Locate the cell with the specified text and output its [X, Y] center coordinate. 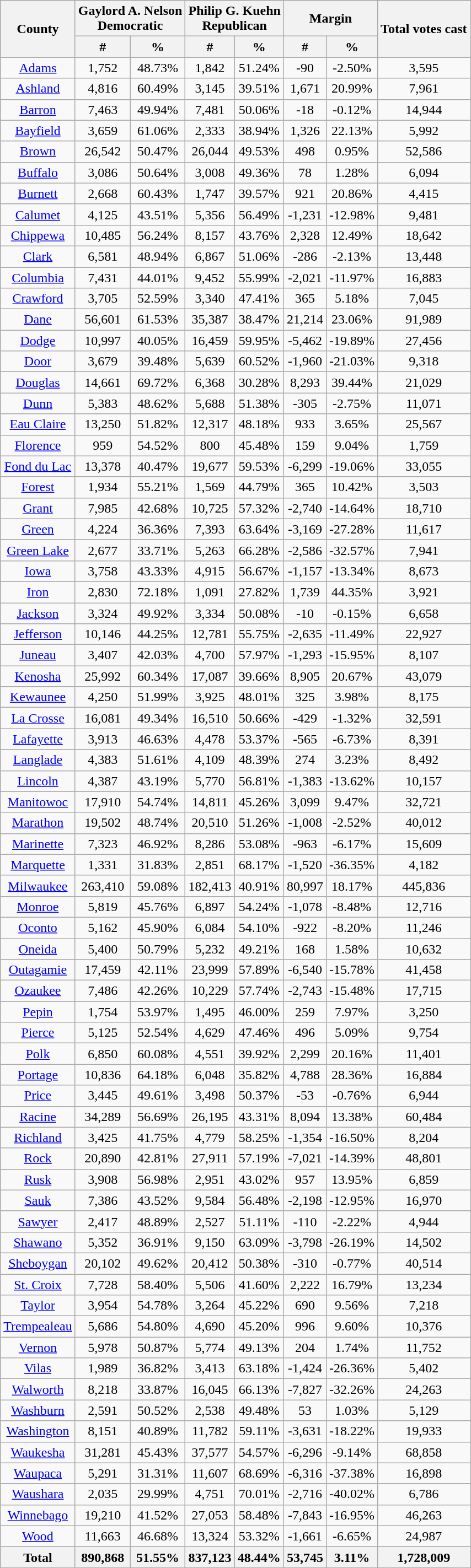
53.97% [158, 1012]
16,884 [424, 1075]
3,250 [424, 1012]
43,079 [424, 676]
43.76% [259, 235]
31.31% [158, 1473]
3,407 [103, 655]
7,218 [424, 1306]
-26.36% [352, 1368]
59.08% [158, 886]
33,055 [424, 466]
5,129 [424, 1410]
Jefferson [38, 634]
-1,157 [304, 571]
-15.78% [352, 970]
5,992 [424, 131]
496 [304, 1033]
-1,383 [304, 781]
63.09% [259, 1242]
3,445 [103, 1096]
49.53% [259, 152]
6,786 [424, 1494]
Adams [38, 68]
27,053 [210, 1515]
43.52% [158, 1200]
50.64% [158, 173]
168 [304, 949]
Wood [38, 1536]
49.92% [158, 613]
35.82% [259, 1075]
Langlade [38, 760]
63.18% [259, 1368]
-15.48% [352, 991]
6,859 [424, 1179]
48.01% [259, 697]
1.74% [352, 1348]
Bayfield [38, 131]
7,431 [103, 277]
66.13% [259, 1389]
68,858 [424, 1452]
5,400 [103, 949]
-2,021 [304, 277]
2,035 [103, 1494]
Fond du Lac [38, 466]
17,087 [210, 676]
-3,631 [304, 1431]
-429 [304, 718]
23,999 [210, 970]
63.64% [259, 529]
51.24% [259, 68]
4,779 [210, 1138]
2,527 [210, 1221]
5,263 [210, 550]
-11.49% [352, 634]
2,851 [210, 865]
2,417 [103, 1221]
5.09% [352, 1033]
-1,293 [304, 655]
40.05% [158, 341]
3,498 [210, 1096]
11,782 [210, 1431]
4,383 [103, 760]
72.18% [158, 592]
-0.76% [352, 1096]
1,752 [103, 68]
Burnett [38, 193]
5,352 [103, 1242]
-36.35% [352, 865]
50.38% [259, 1263]
3,334 [210, 613]
56.49% [259, 214]
16,970 [424, 1200]
-2,635 [304, 634]
60.52% [259, 362]
-14.39% [352, 1159]
3,659 [103, 131]
14,811 [210, 802]
274 [304, 760]
49.36% [259, 173]
-1,520 [304, 865]
Outagamie [38, 970]
31.83% [158, 865]
Vilas [38, 1368]
13.38% [352, 1117]
53 [304, 1410]
18,642 [424, 235]
1,331 [103, 865]
3.11% [352, 1557]
50.37% [259, 1096]
3.23% [352, 760]
Eau Claire [38, 424]
Price [38, 1096]
5,688 [210, 403]
2,333 [210, 131]
10,376 [424, 1327]
-27.28% [352, 529]
44.79% [259, 487]
996 [304, 1327]
-7,827 [304, 1389]
11,607 [210, 1473]
3,954 [103, 1306]
56.98% [158, 1179]
57.89% [259, 970]
20,890 [103, 1159]
57.97% [259, 655]
10,229 [210, 991]
-2.52% [352, 823]
5.18% [352, 299]
13.95% [352, 1179]
-18.22% [352, 1431]
Kenosha [38, 676]
-2,198 [304, 1200]
5,819 [103, 907]
-963 [304, 844]
7,386 [103, 1200]
3,145 [210, 89]
-565 [304, 739]
4,125 [103, 214]
Trempealeau [38, 1327]
-16.50% [352, 1138]
2,222 [304, 1285]
53.37% [259, 739]
7,728 [103, 1285]
Chippewa [38, 235]
19,210 [103, 1515]
Brown [38, 152]
1,747 [210, 193]
49.34% [158, 718]
60.43% [158, 193]
-6,299 [304, 466]
46.92% [158, 844]
53,745 [304, 1557]
2,538 [210, 1410]
Portage [38, 1075]
59.53% [259, 466]
19,933 [424, 1431]
159 [304, 445]
32,591 [424, 718]
690 [304, 1306]
57.74% [259, 991]
57.32% [259, 508]
41.60% [259, 1285]
Margin [330, 19]
5,686 [103, 1327]
325 [304, 697]
Rock [38, 1159]
54.24% [259, 907]
6,850 [103, 1054]
5,291 [103, 1473]
52.54% [158, 1033]
17,910 [103, 802]
45.48% [259, 445]
7,323 [103, 844]
20,412 [210, 1263]
-90 [304, 68]
26,195 [210, 1117]
26,542 [103, 152]
4,551 [210, 1054]
20,102 [103, 1263]
40.91% [259, 886]
13,448 [424, 256]
Manitowoc [38, 802]
9,452 [210, 277]
50.79% [158, 949]
-2.50% [352, 68]
Lafayette [38, 739]
4,915 [210, 571]
25,992 [103, 676]
8,218 [103, 1389]
91,989 [424, 320]
1,759 [424, 445]
45.20% [259, 1327]
4,478 [210, 739]
42.03% [158, 655]
46.63% [158, 739]
7,486 [103, 991]
49.94% [158, 110]
Barron [38, 110]
-8.48% [352, 907]
60,484 [424, 1117]
-922 [304, 928]
12,716 [424, 907]
Walworth [38, 1389]
Dodge [38, 341]
Ozaukee [38, 991]
3,595 [424, 68]
11,663 [103, 1536]
16,898 [424, 1473]
Washington [38, 1431]
-1,008 [304, 823]
54.57% [259, 1452]
52.59% [158, 299]
7.97% [352, 1012]
1,091 [210, 592]
47.46% [259, 1033]
10,997 [103, 341]
890,868 [103, 1557]
1,671 [304, 89]
959 [103, 445]
2,830 [103, 592]
56,601 [103, 320]
-1,078 [304, 907]
78 [304, 173]
-15.95% [352, 655]
Crawford [38, 299]
4,250 [103, 697]
61.53% [158, 320]
60.34% [158, 676]
45.26% [259, 802]
6,581 [103, 256]
1,842 [210, 68]
Florence [38, 445]
-9.14% [352, 1452]
43.31% [259, 1117]
County [38, 29]
-19.89% [352, 341]
8,157 [210, 235]
-7,021 [304, 1159]
48.39% [259, 760]
3,099 [304, 802]
30.28% [259, 382]
2,299 [304, 1054]
3,413 [210, 1368]
17,459 [103, 970]
-310 [304, 1263]
68.17% [259, 865]
9.60% [352, 1327]
10,836 [103, 1075]
43.02% [259, 1179]
59.95% [259, 341]
Winnebago [38, 1515]
-1,424 [304, 1368]
-1,354 [304, 1138]
2,591 [103, 1410]
Total [38, 1557]
1,326 [304, 131]
-18 [304, 110]
28.36% [352, 1075]
56.48% [259, 1200]
45.90% [158, 928]
16,459 [210, 341]
Total votes cast [424, 29]
10,146 [103, 634]
-10 [304, 613]
Marquette [38, 865]
53.08% [259, 844]
-37.38% [352, 1473]
-2.75% [352, 403]
Columbia [38, 277]
13,250 [103, 424]
8,391 [424, 739]
3,324 [103, 613]
29.99% [158, 1494]
11,401 [424, 1054]
3,264 [210, 1306]
Pepin [38, 1012]
Monroe [38, 907]
5,383 [103, 403]
9.04% [352, 445]
39.92% [259, 1054]
10,157 [424, 781]
1.58% [352, 949]
11,246 [424, 928]
41,458 [424, 970]
-305 [304, 403]
8,293 [304, 382]
64.18% [158, 1075]
27,456 [424, 341]
10,485 [103, 235]
Waukesha [38, 1452]
11,617 [424, 529]
-6,540 [304, 970]
-12.95% [352, 1200]
39.66% [259, 676]
20.86% [352, 193]
Gaylord A. NelsonDemocratic [130, 19]
22.13% [352, 131]
7,941 [424, 550]
13,324 [210, 1536]
27.82% [259, 592]
9.56% [352, 1306]
15,609 [424, 844]
35,387 [210, 320]
-110 [304, 1221]
3,925 [210, 697]
14,661 [103, 382]
7,463 [103, 110]
7,481 [210, 110]
-6,296 [304, 1452]
Kewaunee [38, 697]
5,978 [103, 1348]
3,503 [424, 487]
2,951 [210, 1179]
56.81% [259, 781]
Jackson [38, 613]
18.17% [352, 886]
42.11% [158, 970]
-3,798 [304, 1242]
54.74% [158, 802]
49.62% [158, 1263]
182,413 [210, 886]
6,867 [210, 256]
1,495 [210, 1012]
46.00% [259, 1012]
Dunn [38, 403]
Door [38, 362]
53.32% [259, 1536]
48.94% [158, 256]
-6,316 [304, 1473]
4,700 [210, 655]
8,175 [424, 697]
48.18% [259, 424]
1,728,009 [424, 1557]
-0.77% [352, 1263]
Racine [38, 1117]
13,234 [424, 1285]
Washburn [38, 1410]
1,989 [103, 1368]
54.10% [259, 928]
Rusk [38, 1179]
10,725 [210, 508]
Green Lake [38, 550]
6,048 [210, 1075]
10.42% [352, 487]
-26.19% [352, 1242]
5,770 [210, 781]
-6.73% [352, 739]
Buffalo [38, 173]
Dane [38, 320]
Waushara [38, 1494]
48.44% [259, 1557]
-2.13% [352, 256]
40,514 [424, 1263]
51.82% [158, 424]
31,281 [103, 1452]
3,921 [424, 592]
11,071 [424, 403]
48,801 [424, 1159]
39.44% [352, 382]
-40.02% [352, 1494]
20,510 [210, 823]
49.61% [158, 1096]
933 [304, 424]
4,751 [210, 1494]
Calumet [38, 214]
51.06% [259, 256]
Ashland [38, 89]
5,356 [210, 214]
49.21% [259, 949]
8,094 [304, 1117]
6,084 [210, 928]
-1,960 [304, 362]
4,690 [210, 1327]
6,944 [424, 1096]
18,710 [424, 508]
1,739 [304, 592]
6,368 [210, 382]
39.48% [158, 362]
43.51% [158, 214]
2,677 [103, 550]
54.78% [158, 1306]
54.52% [158, 445]
1,569 [210, 487]
6,094 [424, 173]
-2,716 [304, 1494]
19,677 [210, 466]
Marathon [38, 823]
16.79% [352, 1285]
3,340 [210, 299]
5,402 [424, 1368]
22,927 [424, 634]
47.41% [259, 299]
26,044 [210, 152]
41.52% [158, 1515]
-12.98% [352, 214]
4,109 [210, 760]
204 [304, 1348]
8,492 [424, 760]
24,987 [424, 1536]
837,123 [210, 1557]
-1,661 [304, 1536]
5,162 [103, 928]
4,816 [103, 89]
40,012 [424, 823]
7,961 [424, 89]
-6.65% [352, 1536]
17,715 [424, 991]
4,387 [103, 781]
3,913 [103, 739]
37,577 [210, 1452]
16,510 [210, 718]
48.73% [158, 68]
-53 [304, 1096]
48.62% [158, 403]
Pierce [38, 1033]
1,934 [103, 487]
12,317 [210, 424]
50.52% [158, 1410]
51.55% [158, 1557]
-6.17% [352, 844]
8,673 [424, 571]
3,086 [103, 173]
-0.12% [352, 110]
24,263 [424, 1389]
51.99% [158, 697]
48.74% [158, 823]
1,754 [103, 1012]
34,289 [103, 1117]
36.91% [158, 1242]
-286 [304, 256]
51.26% [259, 823]
Sheboygan [38, 1263]
51.38% [259, 403]
-7,843 [304, 1515]
7,393 [210, 529]
56.24% [158, 235]
13,378 [103, 466]
0.95% [352, 152]
Richland [38, 1138]
-1.32% [352, 718]
50.06% [259, 110]
263,410 [103, 886]
57.19% [259, 1159]
43.19% [158, 781]
55.75% [259, 634]
4,224 [103, 529]
8,286 [210, 844]
9,584 [210, 1200]
42.26% [158, 991]
9.47% [352, 802]
498 [304, 152]
Marinette [38, 844]
54.80% [158, 1327]
Oneida [38, 949]
9,754 [424, 1033]
Sawyer [38, 1221]
50.87% [158, 1348]
Douglas [38, 382]
Green [38, 529]
45.76% [158, 907]
60.49% [158, 89]
3,705 [103, 299]
9,150 [210, 1242]
-2.22% [352, 1221]
39.51% [259, 89]
-19.06% [352, 466]
2,668 [103, 193]
Oconto [38, 928]
69.72% [158, 382]
Lincoln [38, 781]
45.22% [259, 1306]
259 [304, 1012]
32,721 [424, 802]
Iowa [38, 571]
-2,740 [304, 508]
42.81% [158, 1159]
48.89% [158, 1221]
14,944 [424, 110]
3,425 [103, 1138]
Grant [38, 508]
20.67% [352, 676]
70.01% [259, 1494]
Polk [38, 1054]
957 [304, 1179]
58.40% [158, 1285]
445,836 [424, 886]
Milwaukee [38, 886]
39.57% [259, 193]
4,415 [424, 193]
43.33% [158, 571]
8,905 [304, 676]
44.25% [158, 634]
8,107 [424, 655]
33.87% [158, 1389]
46.68% [158, 1536]
50.47% [158, 152]
921 [304, 193]
42.68% [158, 508]
5,639 [210, 362]
52,586 [424, 152]
21,214 [304, 320]
-16.95% [352, 1515]
38.47% [259, 320]
-11.97% [352, 277]
-21.03% [352, 362]
3.65% [352, 424]
58.48% [259, 1515]
-3,169 [304, 529]
4,182 [424, 865]
Sauk [38, 1200]
59.11% [259, 1431]
44.35% [352, 592]
56.69% [158, 1117]
Forest [38, 487]
Philip G. KuehnRepublican [234, 19]
66.28% [259, 550]
3,008 [210, 173]
27,911 [210, 1159]
41.75% [158, 1138]
19,502 [103, 823]
3,679 [103, 362]
23.06% [352, 320]
40.47% [158, 466]
4,788 [304, 1075]
44.01% [158, 277]
800 [210, 445]
14,502 [424, 1242]
20.99% [352, 89]
Clark [38, 256]
Vernon [38, 1348]
2,328 [304, 235]
Juneau [38, 655]
25,567 [424, 424]
50.66% [259, 718]
49.48% [259, 1410]
12.49% [352, 235]
38.94% [259, 131]
Taylor [38, 1306]
-13.34% [352, 571]
16,883 [424, 277]
-14.64% [352, 508]
9,318 [424, 362]
20.16% [352, 1054]
10,632 [424, 949]
-13.62% [352, 781]
5,506 [210, 1285]
3,908 [103, 1179]
51.11% [259, 1221]
33.71% [158, 550]
4,944 [424, 1221]
Shawano [38, 1242]
5,774 [210, 1348]
40.89% [158, 1431]
7,045 [424, 299]
49.13% [259, 1348]
5,125 [103, 1033]
6,897 [210, 907]
51.61% [158, 760]
-0.15% [352, 613]
8,204 [424, 1138]
-2,586 [304, 550]
3.98% [352, 697]
6,658 [424, 613]
36.36% [158, 529]
12,781 [210, 634]
5,232 [210, 949]
61.06% [158, 131]
60.08% [158, 1054]
-32.26% [352, 1389]
Waupaca [38, 1473]
St. Croix [38, 1285]
-5,462 [304, 341]
58.25% [259, 1138]
7,985 [103, 508]
46,263 [424, 1515]
-8.20% [352, 928]
16,081 [103, 718]
-32.57% [352, 550]
8,151 [103, 1431]
-1,231 [304, 214]
4,629 [210, 1033]
1.03% [352, 1410]
-2,743 [304, 991]
55.99% [259, 277]
36.82% [158, 1368]
68.69% [259, 1473]
21,029 [424, 382]
11,752 [424, 1348]
56.67% [259, 571]
La Crosse [38, 718]
80,997 [304, 886]
45.43% [158, 1452]
50.08% [259, 613]
3,758 [103, 571]
1.28% [352, 173]
55.21% [158, 487]
9,481 [424, 214]
Iron [38, 592]
16,045 [210, 1389]
